Provide the (X, Y) coordinate of the cell's center where the given text is located.  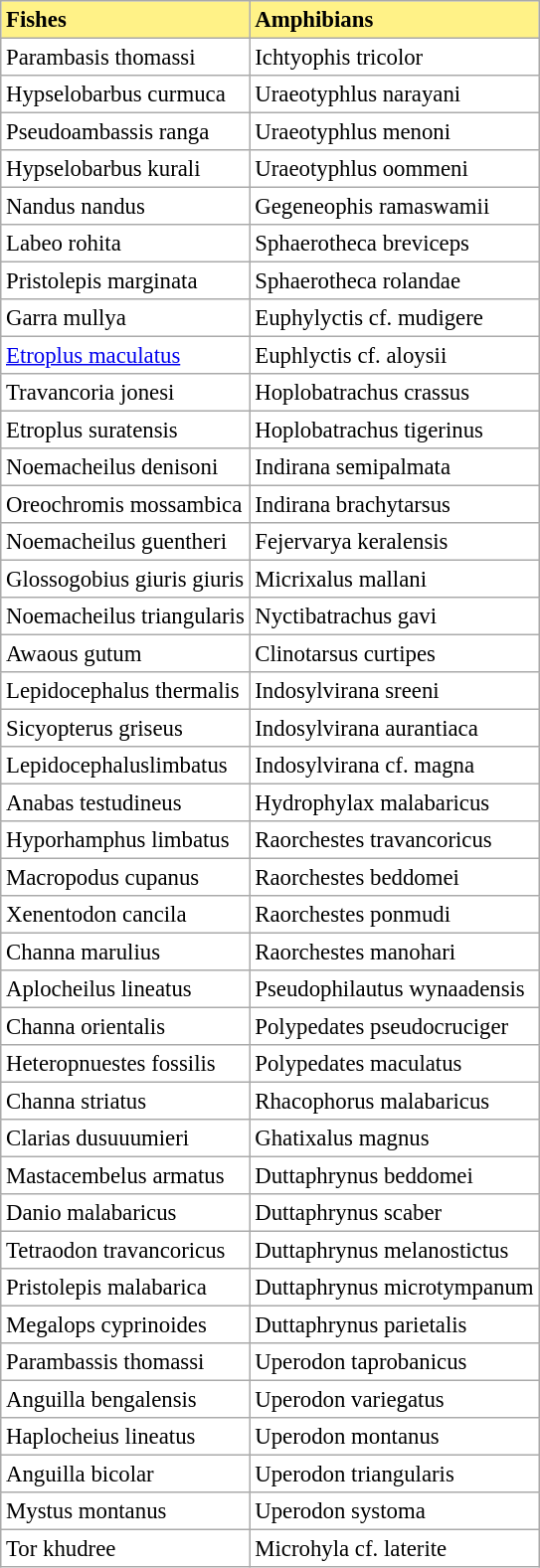
Polypedates pseudocruciger (394, 1026)
Anguilla bicolar (125, 1474)
Noemacheilus triangularis (125, 616)
Fejervarya keralensis (394, 542)
Raorchestes beddomei (394, 877)
Polypedates maculatus (394, 1064)
Duttaphrynus scaber (394, 1213)
Amphibians (394, 20)
Lepidocephaluslimbatus (125, 766)
Heteropnuestes fossilis (125, 1064)
Tetraodon travancoricus (125, 1250)
Sicyopterus griseus (125, 728)
Danio malabaricus (125, 1213)
Rhacophorus malabaricus (394, 1101)
Anabas testudineus (125, 802)
Raorchestes ponmudi (394, 915)
Mastacembelus armatus (125, 1175)
Ghatixalus magnus (394, 1138)
Uraeotyphlus menoni (394, 131)
Etroplus maculatus (125, 355)
Channa marulius (125, 952)
Microhyla cf. laterite (394, 1548)
Hyporhamphus limbatus (125, 840)
Sphaerotheca rolandae (394, 280)
Uraeotyphlus oommeni (394, 169)
Pseudophilautus wynaadensis (394, 989)
Hydrophylax malabaricus (394, 802)
Uperodon systoma (394, 1511)
Megalops cyprinoides (125, 1324)
Indirana brachytarsus (394, 504)
Tor khudree (125, 1548)
Pristolepis marginata (125, 280)
Sphaerotheca breviceps (394, 244)
Uperodon montanus (394, 1437)
Uperodon variegatus (394, 1399)
Macropodus cupanus (125, 877)
Nyctibatrachus gavi (394, 616)
Mystus montanus (125, 1511)
Raorchestes manohari (394, 952)
Haplocheius lineatus (125, 1437)
Euphlyctis cf. aloysii (394, 355)
Labeo rohita (125, 244)
Uperodon triangularis (394, 1474)
Indosylvirana sreeni (394, 691)
Noemacheilus guentheri (125, 542)
Parambasis thomassi (125, 57)
Parambassis thomassi (125, 1362)
Hypselobarbus curmuca (125, 94)
Clarias dusuuumieri (125, 1138)
Garra mullya (125, 318)
Indirana semipalmata (394, 467)
Nandus nandus (125, 206)
Oreochromis mossambica (125, 504)
Channa striatus (125, 1101)
Indosylvirana cf. magna (394, 766)
Duttaphrynus parietalis (394, 1324)
Pristolepis malabarica (125, 1288)
Anguilla bengalensis (125, 1399)
Xenentodon cancila (125, 915)
Duttaphrynus microtympanum (394, 1288)
Gegeneophis ramaswamii (394, 206)
Noemacheilus denisoni (125, 467)
Hypselobarbus kurali (125, 169)
Travancoria jonesi (125, 393)
Aplocheilus lineatus (125, 989)
Uraeotyphlus narayani (394, 94)
Ichtyophis tricolor (394, 57)
Micrixalus mallani (394, 579)
Duttaphrynus beddomei (394, 1175)
Channa orientalis (125, 1026)
Uperodon taprobanicus (394, 1362)
Raorchestes travancoricus (394, 840)
Euphylyctis cf. mudigere (394, 318)
Indosylvirana aurantiaca (394, 728)
Hoplobatrachus crassus (394, 393)
Hoplobatrachus tigerinus (394, 430)
Etroplus suratensis (125, 430)
Pseudoambassis ranga (125, 131)
Awaous gutum (125, 653)
Duttaphrynus melanostictus (394, 1250)
Fishes (125, 20)
Lepidocephalus thermalis (125, 691)
Glossogobius giuris giuris (125, 579)
Clinotarsus curtipes (394, 653)
